Determine the (X, Y) coordinate at the center of the cell enclosing the given text.  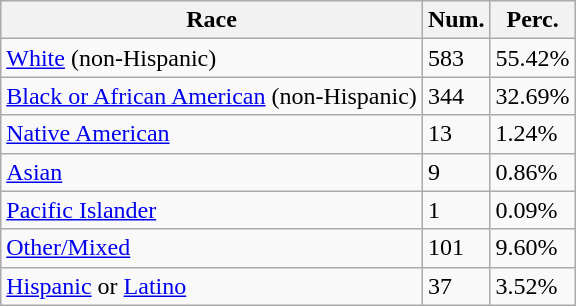
1.24% (532, 134)
344 (456, 96)
55.42% (532, 58)
3.52% (532, 286)
Pacific Islander (212, 210)
Asian (212, 172)
Other/Mixed (212, 248)
0.09% (532, 210)
9.60% (532, 248)
1 (456, 210)
Black or African American (non-Hispanic) (212, 96)
Perc. (532, 20)
Hispanic or Latino (212, 286)
13 (456, 134)
0.86% (532, 172)
Num. (456, 20)
9 (456, 172)
Native American (212, 134)
Race (212, 20)
101 (456, 248)
32.69% (532, 96)
583 (456, 58)
37 (456, 286)
White (non-Hispanic) (212, 58)
